From the cell containing the given text, extract its center point as [x, y] coordinate. 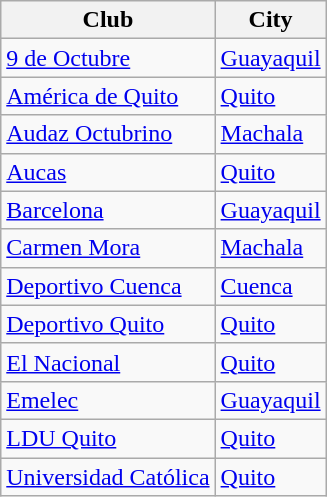
City [270, 20]
Deportivo Quito [108, 324]
Carmen Mora [108, 248]
América de Quito [108, 96]
Audaz Octubrino [108, 134]
Universidad Católica [108, 477]
LDU Quito [108, 438]
Deportivo Cuenca [108, 286]
Club [108, 20]
9 de Octubre [108, 58]
Emelec [108, 400]
Aucas [108, 172]
Cuenca [270, 286]
Barcelona [108, 210]
El Nacional [108, 362]
